Capture the cell that displays the provided text and extract its [X, Y] central coordinate. 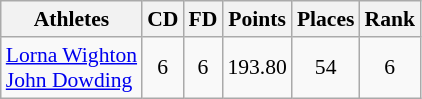
Points [256, 19]
Places [326, 19]
FD [202, 19]
Lorna WightonJohn Dowding [72, 68]
54 [326, 68]
CD [162, 19]
Rank [390, 19]
Athletes [72, 19]
193.80 [256, 68]
